Output the [x, y] coordinate of the center of the cell containing the given text.  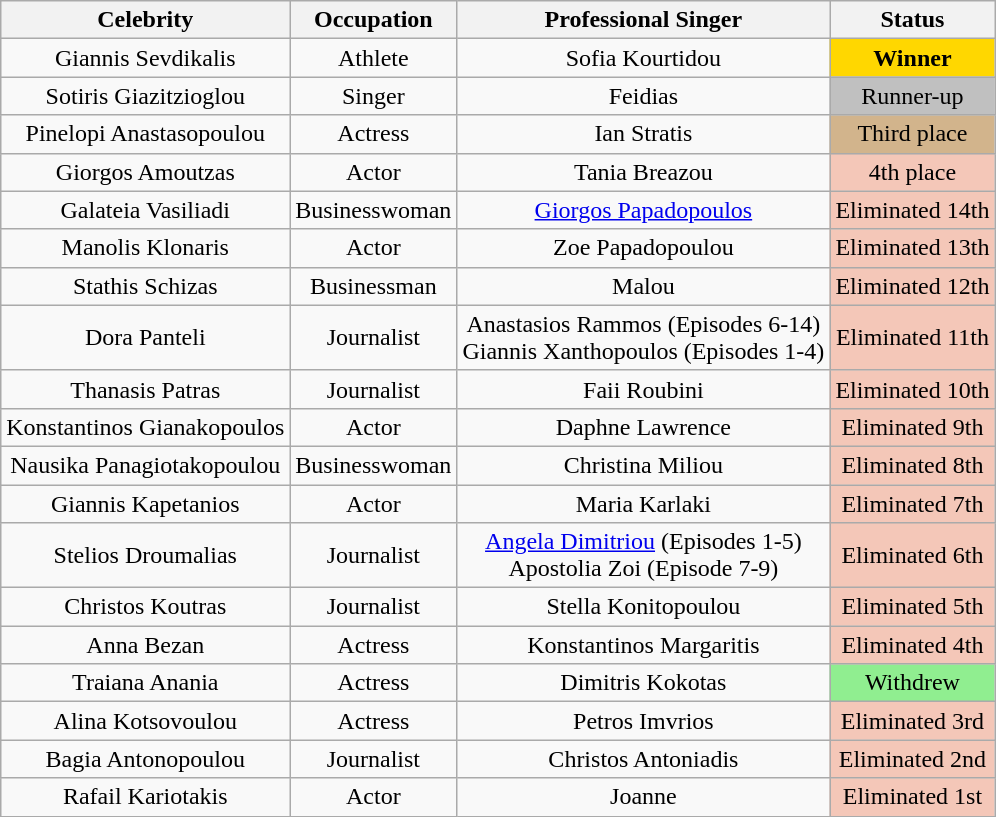
Bagia Antonopoulou [146, 759]
Athlete [374, 58]
Giorgos Papadopoulos [644, 210]
Winner [912, 58]
Giannis Sevdikalis [146, 58]
Occupation [374, 20]
Eliminated 2nd [912, 759]
Konstantinos Margaritis [644, 645]
Christina Miliou [644, 465]
Alina Kotsovoulou [146, 721]
Eliminated 3rd [912, 721]
Sotiris Giazitzioglou [146, 96]
Sofia Kourtidou [644, 58]
Stathis Schizas [146, 286]
Eliminated 11th [912, 338]
Christos Antoniadis [644, 759]
Celebrity [146, 20]
Anastasios Rammos (Episodes 6-14)Giannis Xanthopoulos (Episodes 1-4) [644, 338]
Third place [912, 134]
Zoe Papadopoulou [644, 248]
Tania Breazou [644, 172]
Eliminated 6th [912, 556]
Pinelopi Anastasopoulou [146, 134]
Galateia Vasiliadi [146, 210]
Faii Roubini [644, 389]
Eliminated 4th [912, 645]
Thanasis Patras [146, 389]
Eliminated 5th [912, 607]
Singer [374, 96]
Maria Karlaki [644, 503]
Nausika Panagiotakopoulou [146, 465]
Eliminated 13th [912, 248]
Stella Konitopoulou [644, 607]
Angela Dimitriou (Episodes 1-5)Apostolia Zoi (Episode 7-9) [644, 556]
Eliminated 12th [912, 286]
Eliminated 10th [912, 389]
Status [912, 20]
Stelios Droumalias [146, 556]
Giannis Kapetanios [146, 503]
Christos Koutras [146, 607]
Daphne Lawrence [644, 427]
Runner-up [912, 96]
Eliminated 8th [912, 465]
4th place [912, 172]
Ian Stratis [644, 134]
Professional Singer [644, 20]
Anna Bezan [146, 645]
Eliminated 9th [912, 427]
Konstantinos Gianakopoulos [146, 427]
Feidias [644, 96]
Dora Panteli [146, 338]
Eliminated 7th [912, 503]
Manolis Klonaris [146, 248]
Businessman [374, 286]
Traiana Anania [146, 683]
Rafail Kariotakis [146, 797]
Eliminated 14th [912, 210]
Giorgos Amoutzas [146, 172]
Joanne [644, 797]
Withdrew [912, 683]
Petros Imvrios [644, 721]
Dimitris Kokotas [644, 683]
Malou [644, 286]
Eliminated 1st [912, 797]
